For the text-containing cell, return its midpoint in [X, Y] coordinate format. 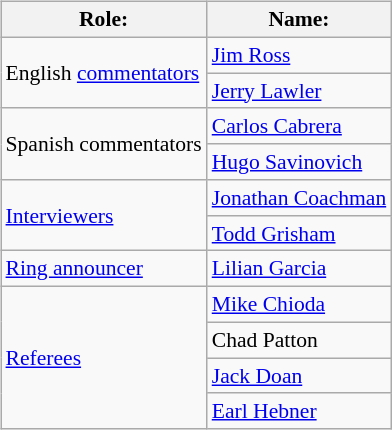
Jim Ross [300, 55]
Todd Grisham [300, 233]
Jonathan Coachman [300, 198]
Lilian Garcia [300, 269]
Interviewers [103, 216]
Mike Chioda [300, 305]
Referees [103, 358]
Jerry Lawler [300, 91]
Role: [103, 20]
Ring announcer [103, 269]
Chad Patton [300, 340]
English commentators [103, 72]
Spanish commentators [103, 144]
Jack Doan [300, 376]
Hugo Savinovich [300, 162]
Earl Hebner [300, 411]
Carlos Cabrera [300, 126]
Name: [300, 20]
